Scan for the cell matching the given text and deliver its [X, Y] coordinate at center. 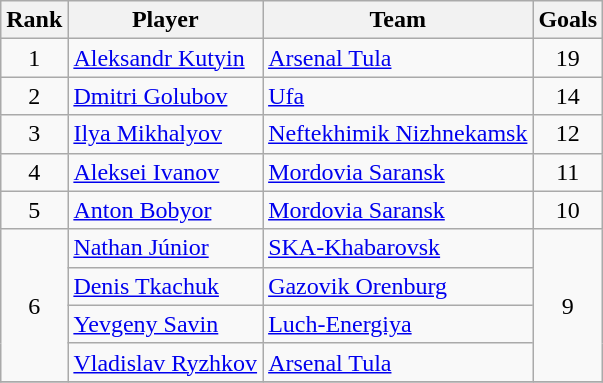
Ufa [398, 96]
Gazovik Orenburg [398, 286]
19 [568, 58]
2 [34, 96]
5 [34, 210]
Ilya Mikhalyov [166, 134]
14 [568, 96]
9 [568, 305]
Dmitri Golubov [166, 96]
12 [568, 134]
3 [34, 134]
Denis Tkachuk [166, 286]
Neftekhimik Nizhnekamsk [398, 134]
Aleksei Ivanov [166, 172]
10 [568, 210]
Player [166, 20]
Aleksandr Kutyin [166, 58]
6 [34, 305]
Vladislav Ryzhkov [166, 362]
Nathan Júnior [166, 248]
Luch-Energiya [398, 324]
Goals [568, 20]
4 [34, 172]
Team [398, 20]
Anton Bobyor [166, 210]
1 [34, 58]
11 [568, 172]
Yevgeny Savin [166, 324]
SKA-Khabarovsk [398, 248]
Rank [34, 20]
